Return [x, y] of the center of cell containing provided text 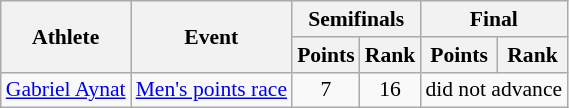
Athlete [66, 36]
Final [494, 19]
7 [326, 90]
did not advance [494, 90]
Gabriel Aynat [66, 90]
16 [390, 90]
Semifinals [356, 19]
Event [212, 36]
Men's points race [212, 90]
